Output the (x, y) coordinate of the center of the cell containing the given text.  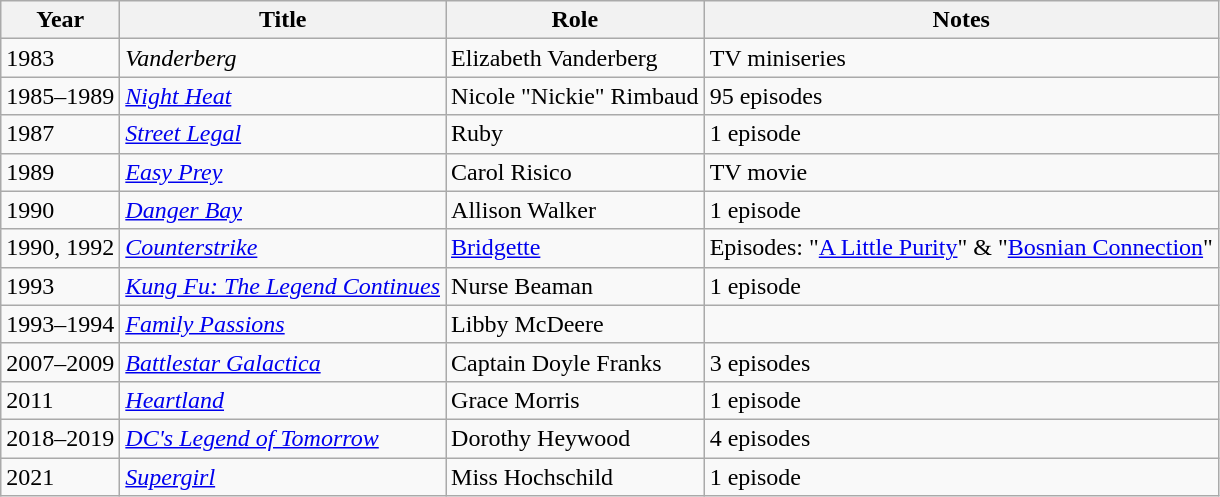
Grace Morris (576, 400)
1990, 1992 (60, 248)
Nurse Beaman (576, 286)
TV miniseries (961, 58)
2021 (60, 477)
1990 (60, 210)
1993 (60, 286)
2007–2009 (60, 362)
Family Passions (283, 324)
Easy Prey (283, 172)
Captain Doyle Franks (576, 362)
DC's Legend of Tomorrow (283, 438)
1985–1989 (60, 96)
1983 (60, 58)
Role (576, 20)
Supergirl (283, 477)
Nicole "Nickie" Rimbaud (576, 96)
Battlestar Galactica (283, 362)
Miss Hochschild (576, 477)
Episodes: "A Little Purity" & "Bosnian Connection" (961, 248)
Kung Fu: The Legend Continues (283, 286)
Vanderberg (283, 58)
Heartland (283, 400)
Notes (961, 20)
3 episodes (961, 362)
Street Legal (283, 134)
2011 (60, 400)
Night Heat (283, 96)
Title (283, 20)
Dorothy Heywood (576, 438)
1989 (60, 172)
Bridgette (576, 248)
1993–1994 (60, 324)
4 episodes (961, 438)
Elizabeth Vanderberg (576, 58)
Year (60, 20)
1987 (60, 134)
Allison Walker (576, 210)
Libby McDeere (576, 324)
TV movie (961, 172)
Carol Risico (576, 172)
Danger Bay (283, 210)
Counterstrike (283, 248)
2018–2019 (60, 438)
95 episodes (961, 96)
Ruby (576, 134)
